Provide the (x, y) coordinate of the cell's center where the given text is located.  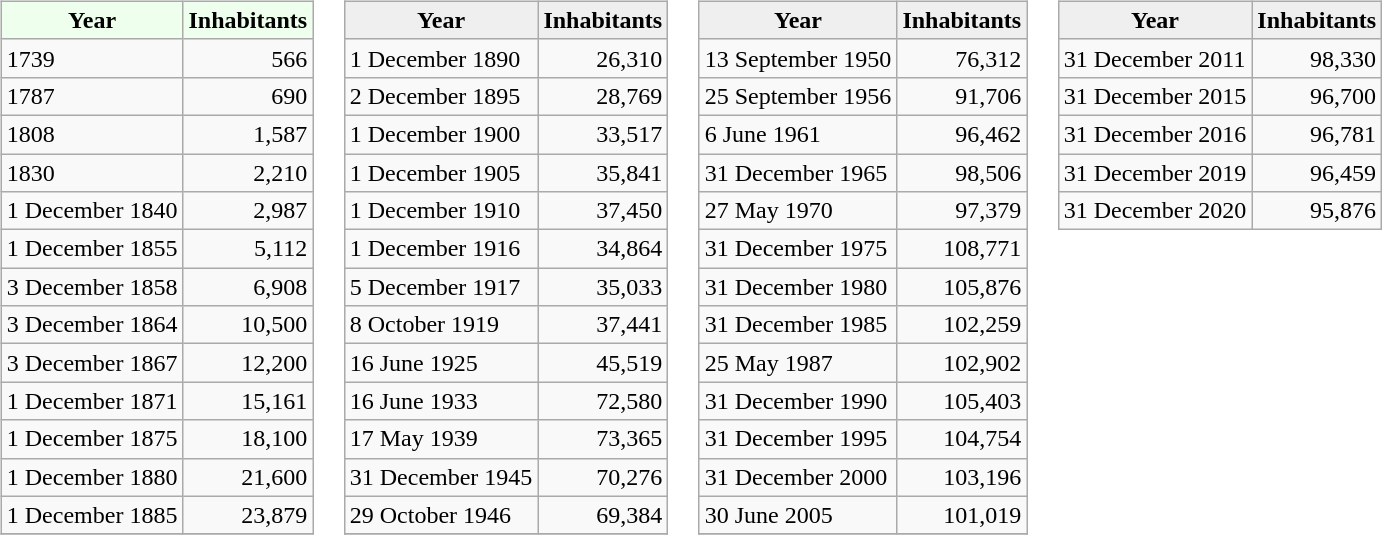
103,196 (962, 477)
21,600 (248, 477)
101,019 (962, 515)
2,987 (248, 211)
104,754 (962, 439)
12,200 (248, 363)
31 December 1980 (798, 287)
16 June 1925 (441, 363)
31 December 1975 (798, 249)
33,517 (603, 134)
31 December 2015 (1155, 96)
34,864 (603, 249)
5,112 (248, 249)
1 December 1855 (92, 249)
1,587 (248, 134)
29 October 1946 (441, 515)
16 June 1933 (441, 401)
91,706 (962, 96)
31 December 2019 (1155, 173)
35,033 (603, 287)
105,876 (962, 287)
566 (248, 58)
26,310 (603, 58)
1 December 1871 (92, 401)
3 December 1864 (92, 325)
1787 (92, 96)
1808 (92, 134)
25 May 1987 (798, 363)
37,441 (603, 325)
6,908 (248, 287)
1 December 1875 (92, 439)
31 December 2016 (1155, 134)
3 December 1858 (92, 287)
31 December 1995 (798, 439)
25 September 1956 (798, 96)
5 December 1917 (441, 287)
76,312 (962, 58)
31 December 1945 (441, 477)
1 December 1840 (92, 211)
2 December 1895 (441, 96)
13 September 1950 (798, 58)
69,384 (603, 515)
105,403 (962, 401)
15,161 (248, 401)
18,100 (248, 439)
31 December 2020 (1155, 211)
70,276 (603, 477)
97,379 (962, 211)
1 December 1916 (441, 249)
1 December 1885 (92, 515)
31 December 2000 (798, 477)
27 May 1970 (798, 211)
1739 (92, 58)
31 December 2011 (1155, 58)
95,876 (1317, 211)
45,519 (603, 363)
108,771 (962, 249)
1 December 1880 (92, 477)
30 June 2005 (798, 515)
2,210 (248, 173)
102,259 (962, 325)
6 June 1961 (798, 134)
17 May 1939 (441, 439)
23,879 (248, 515)
98,506 (962, 173)
96,781 (1317, 134)
28,769 (603, 96)
8 October 1919 (441, 325)
37,450 (603, 211)
31 December 1990 (798, 401)
1830 (92, 173)
3 December 1867 (92, 363)
96,459 (1317, 173)
72,580 (603, 401)
1 December 1900 (441, 134)
96,700 (1317, 96)
31 December 1965 (798, 173)
102,902 (962, 363)
31 December 1985 (798, 325)
96,462 (962, 134)
1 December 1905 (441, 173)
73,365 (603, 439)
10,500 (248, 325)
1 December 1910 (441, 211)
35,841 (603, 173)
98,330 (1317, 58)
1 December 1890 (441, 58)
690 (248, 96)
